For the text-containing cell, return its midpoint in (x, y) coordinate format. 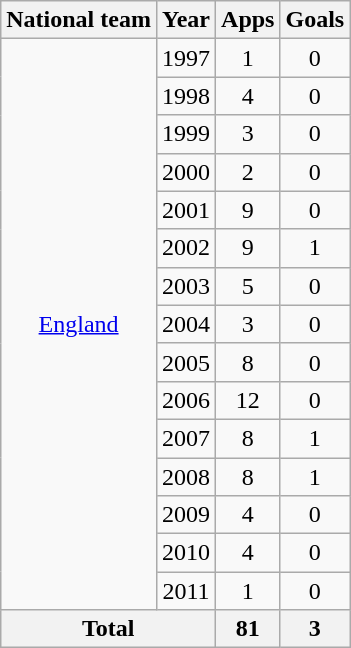
2003 (186, 286)
1998 (186, 96)
5 (248, 286)
81 (248, 629)
Apps (248, 20)
2004 (186, 324)
1997 (186, 58)
12 (248, 400)
2009 (186, 515)
2 (248, 172)
National team (79, 20)
2005 (186, 362)
2001 (186, 210)
Total (108, 629)
2006 (186, 400)
2010 (186, 553)
2011 (186, 591)
2008 (186, 477)
1999 (186, 134)
2000 (186, 172)
England (79, 324)
2007 (186, 438)
2002 (186, 248)
Year (186, 20)
Goals (315, 20)
